Locate the cell with the specified text and output its (x, y) center coordinate. 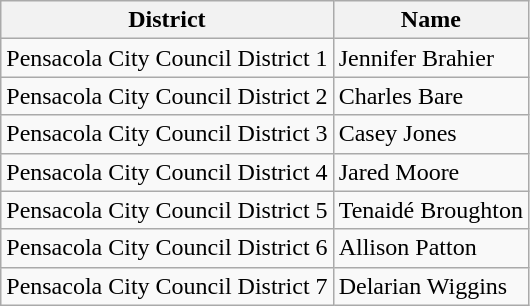
District (167, 20)
Pensacola City Council District 4 (167, 172)
Pensacola City Council District 7 (167, 286)
Pensacola City Council District 1 (167, 58)
Pensacola City Council District 6 (167, 248)
Jennifer Brahier (430, 58)
Delarian Wiggins (430, 286)
Allison Patton (430, 248)
Pensacola City Council District 2 (167, 96)
Charles Bare (430, 96)
Name (430, 20)
Pensacola City Council District 5 (167, 210)
Pensacola City Council District 3 (167, 134)
Jared Moore (430, 172)
Casey Jones (430, 134)
Tenaidé Broughton (430, 210)
